Extract the (x, y) coordinate from the center of the cell holding the provided text.  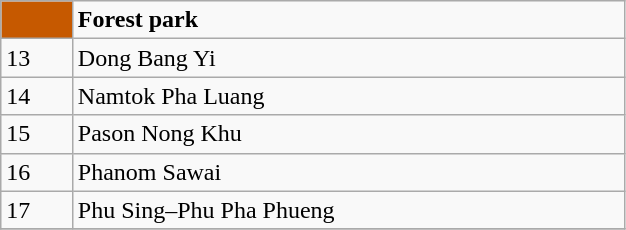
Dong Bang Yi (348, 58)
Phu Sing–Phu Pha Phueng (348, 210)
Forest park (348, 20)
16 (37, 172)
Namtok Pha Luang (348, 96)
14 (37, 96)
13 (37, 58)
Pason Nong Khu (348, 134)
Phanom Sawai (348, 172)
17 (37, 210)
15 (37, 134)
